Output the (x, y) coordinate of the center of the cell containing the given text.  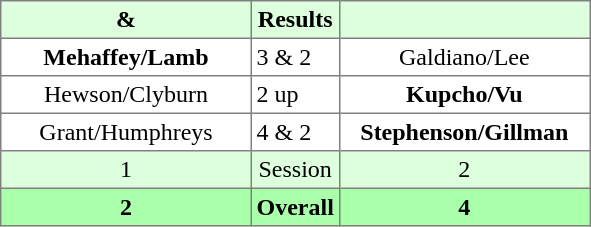
Kupcho/Vu (464, 95)
Results (295, 20)
Session (295, 170)
3 & 2 (295, 57)
& (126, 20)
Grant/Humphreys (126, 132)
Overall (295, 207)
Galdiano/Lee (464, 57)
4 & 2 (295, 132)
Stephenson/Gillman (464, 132)
1 (126, 170)
2 up (295, 95)
4 (464, 207)
Mehaffey/Lamb (126, 57)
Hewson/Clyburn (126, 95)
